Detect which cell encompasses the target text, then output its (X, Y) center coordinate. 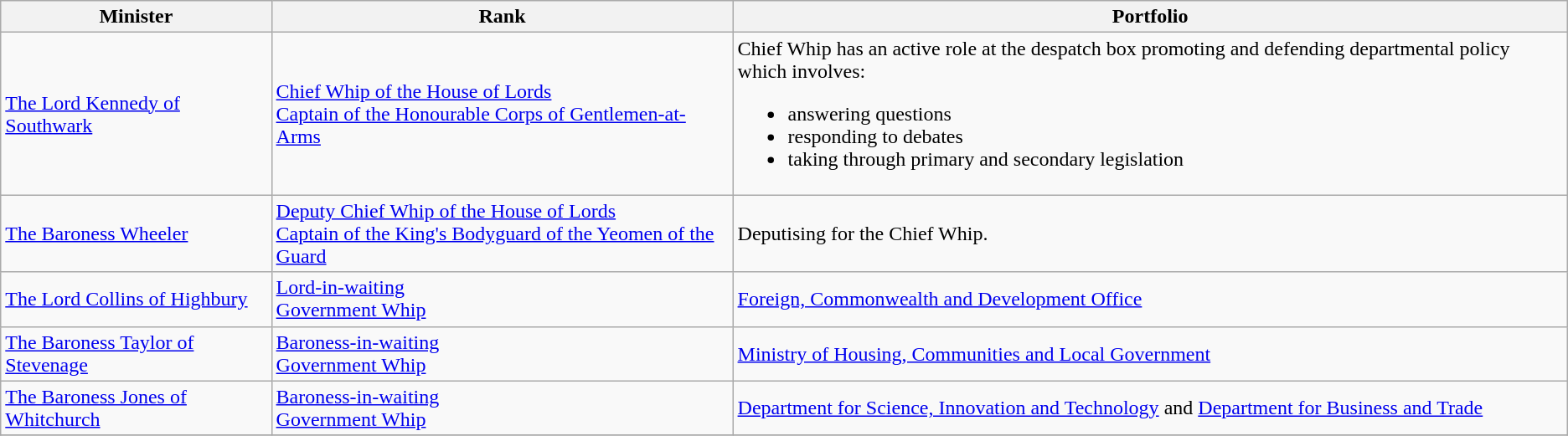
Lord-in-waitingGovernment Whip (503, 300)
Deputy Chief Whip of the House of Lords Captain of the King's Bodyguard of the Yeomen of the Guard (503, 233)
Ministry of Housing, Communities and Local Government (1150, 353)
Rank (503, 17)
Minister (136, 17)
Chief Whip of the House of LordsCaptain of the Honourable Corps of Gentlemen-at-Arms (503, 114)
The Baroness Taylor of Stevenage (136, 353)
The Lord Kennedy of Southwark (136, 114)
The Lord Collins of Highbury (136, 300)
The Baroness Jones of Whitchurch (136, 408)
Deputising for the Chief Whip. (1150, 233)
The Baroness Wheeler (136, 233)
Department for Science, Innovation and Technology and Department for Business and Trade (1150, 408)
Portfolio (1150, 17)
Foreign, Commonwealth and Development Office (1150, 300)
